Find where the given text appears and provide that cell's center as [x, y] coordinate. 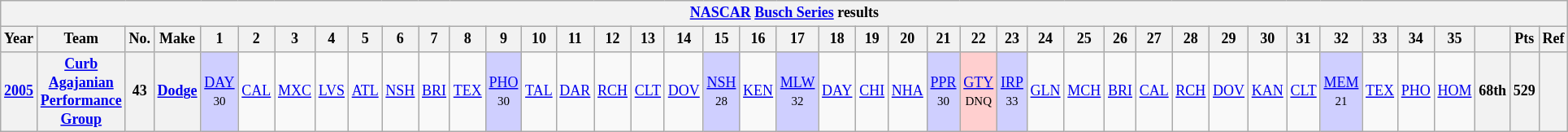
2 [257, 39]
13 [647, 39]
12 [613, 39]
DAY [837, 91]
Curb Agajanian Performance Group [81, 91]
43 [140, 91]
24 [1045, 39]
KEN [758, 91]
21 [943, 39]
TAL [539, 91]
GTYDNQ [979, 91]
7 [434, 39]
GLN [1045, 91]
LVS [332, 91]
MXC [295, 91]
68th [1492, 91]
1 [219, 39]
34 [1416, 39]
17 [797, 39]
NASCAR Busch Series results [784, 13]
27 [1154, 39]
Year [20, 39]
Ref [1553, 39]
16 [758, 39]
DAR [576, 91]
18 [837, 39]
CHI [872, 91]
KAN [1267, 91]
PPR30 [943, 91]
2005 [20, 91]
11 [576, 39]
5 [365, 39]
MCH [1084, 91]
29 [1229, 39]
22 [979, 39]
PHO [1416, 91]
35 [1455, 39]
6 [400, 39]
Make [177, 39]
19 [872, 39]
14 [684, 39]
25 [1084, 39]
IRP33 [1013, 91]
26 [1120, 39]
MLW32 [797, 91]
23 [1013, 39]
HOM [1455, 91]
NHA [907, 91]
NSH28 [722, 91]
31 [1304, 39]
PHO30 [504, 91]
MEM21 [1341, 91]
33 [1380, 39]
No. [140, 39]
9 [504, 39]
15 [722, 39]
Dodge [177, 91]
8 [467, 39]
3 [295, 39]
30 [1267, 39]
529 [1524, 91]
32 [1341, 39]
Team [81, 39]
Pts [1524, 39]
4 [332, 39]
20 [907, 39]
NSH [400, 91]
10 [539, 39]
DAY30 [219, 91]
ATL [365, 91]
28 [1191, 39]
